Determine the [x, y] coordinate at the center of the cell enclosing the given text.  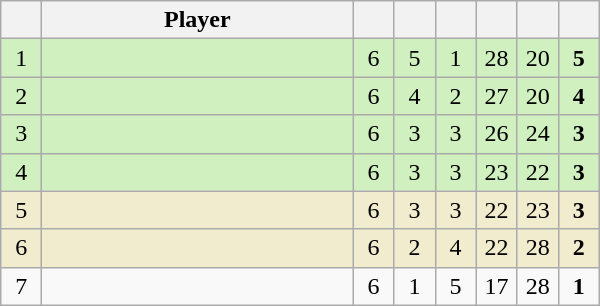
17 [496, 286]
27 [496, 96]
7 [22, 286]
Player [198, 20]
26 [496, 134]
24 [538, 134]
